Return [x, y] of the center of cell containing provided text 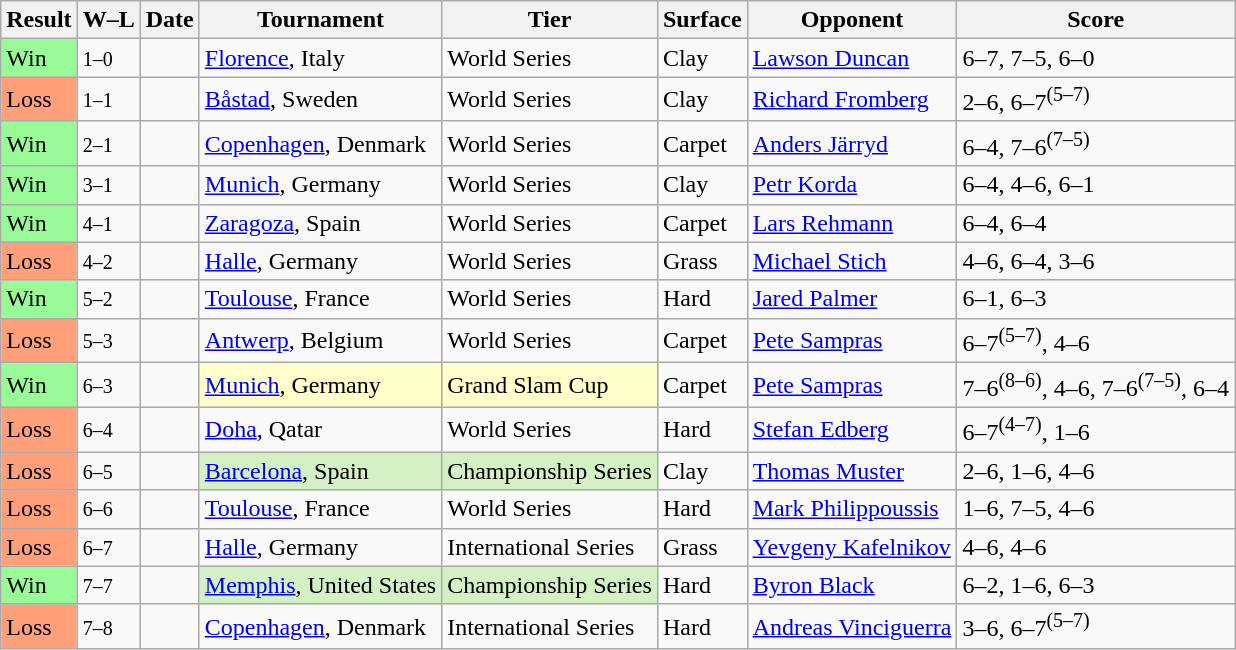
4–2 [108, 261]
Petr Korda [852, 185]
Zaragoza, Spain [320, 223]
6–4, 6–4 [1096, 223]
1–0 [108, 58]
Memphis, United States [320, 585]
6–5 [108, 471]
Jared Palmer [852, 299]
Barcelona, Spain [320, 471]
Mark Philippoussis [852, 509]
3–6, 6–7(5–7) [1096, 626]
7–6(8–6), 4–6, 7–6(7–5), 6–4 [1096, 386]
2–1 [108, 144]
2–6, 1–6, 4–6 [1096, 471]
4–1 [108, 223]
6–4, 4–6, 6–1 [1096, 185]
6–3 [108, 386]
Båstad, Sweden [320, 100]
Thomas Muster [852, 471]
6–4, 7–6(7–5) [1096, 144]
Lawson Duncan [852, 58]
Grand Slam Cup [550, 386]
Byron Black [852, 585]
W–L [108, 20]
Lars Rehmann [852, 223]
Doha, Qatar [320, 430]
Tier [550, 20]
Anders Järryd [852, 144]
Result [39, 20]
Score [1096, 20]
Yevgeny Kafelnikov [852, 547]
2–6, 6–7(5–7) [1096, 100]
Florence, Italy [320, 58]
6–7 [108, 547]
3–1 [108, 185]
6–7, 7–5, 6–0 [1096, 58]
Richard Fromberg [852, 100]
Surface [702, 20]
7–8 [108, 626]
5–2 [108, 299]
6–7(5–7), 4–6 [1096, 340]
6–7(4–7), 1–6 [1096, 430]
Andreas Vinciguerra [852, 626]
6–4 [108, 430]
Antwerp, Belgium [320, 340]
1–1 [108, 100]
1–6, 7–5, 4–6 [1096, 509]
6–2, 1–6, 6–3 [1096, 585]
4–6, 6–4, 3–6 [1096, 261]
Stefan Edberg [852, 430]
Tournament [320, 20]
6–6 [108, 509]
Michael Stich [852, 261]
5–3 [108, 340]
4–6, 4–6 [1096, 547]
7–7 [108, 585]
6–1, 6–3 [1096, 299]
Opponent [852, 20]
Date [170, 20]
